Detect which cell encompasses the target text, then output its [X, Y] center coordinate. 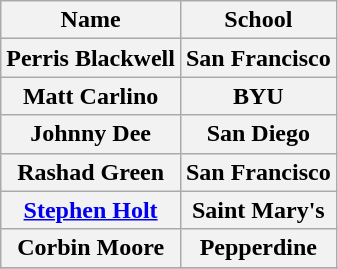
Stephen Holt [91, 210]
Rashad Green [91, 172]
Pepperdine [258, 248]
School [258, 20]
Johnny Dee [91, 134]
Name [91, 20]
Perris Blackwell [91, 58]
BYU [258, 96]
Matt Carlino [91, 96]
Corbin Moore [91, 248]
San Diego [258, 134]
Saint Mary's [258, 210]
